Identify which cell holds the provided text, then report its [X, Y] central coordinate. 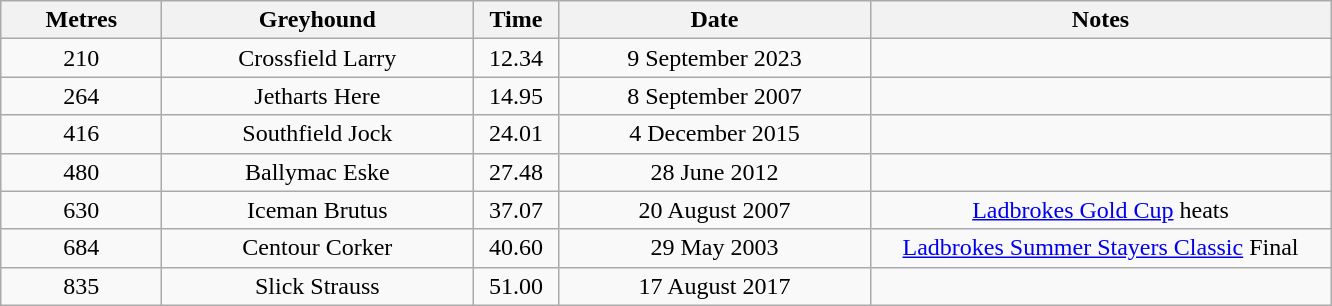
24.01 [516, 134]
20 August 2007 [714, 210]
Ladbrokes Gold Cup heats [1100, 210]
37.07 [516, 210]
14.95 [516, 96]
Slick Strauss [318, 286]
480 [82, 172]
12.34 [516, 58]
9 September 2023 [714, 58]
416 [82, 134]
684 [82, 248]
630 [82, 210]
51.00 [516, 286]
40.60 [516, 248]
Notes [1100, 20]
Iceman Brutus [318, 210]
Centour Corker [318, 248]
17 August 2017 [714, 286]
210 [82, 58]
Ladbrokes Summer Stayers Classic Final [1100, 248]
8 September 2007 [714, 96]
Date [714, 20]
Time [516, 20]
28 June 2012 [714, 172]
29 May 2003 [714, 248]
Ballymac Eske [318, 172]
Greyhound [318, 20]
835 [82, 286]
27.48 [516, 172]
Crossfield Larry [318, 58]
4 December 2015 [714, 134]
264 [82, 96]
Jetharts Here [318, 96]
Southfield Jock [318, 134]
Metres [82, 20]
